Pinpoint the cell where the given text exists, returning its [X, Y] midpoint coordinate. 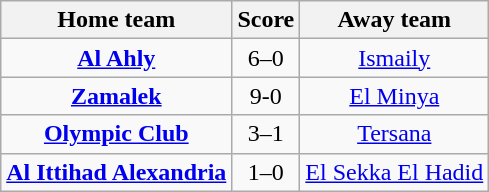
6–0 [266, 58]
1–0 [266, 172]
Zamalek [116, 96]
Score [266, 20]
Al Ittihad Alexandria [116, 172]
Tersana [394, 134]
El Minya [394, 96]
Al Ahly [116, 58]
Home team [116, 20]
Ismaily [394, 58]
9-0 [266, 96]
Olympic Club [116, 134]
3–1 [266, 134]
Away team [394, 20]
El Sekka El Hadid [394, 172]
